Find where the given text appears and provide that cell's center as (x, y) coordinate. 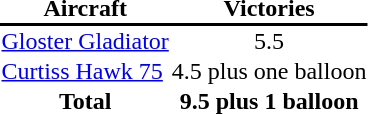
Gloster Gladiator (85, 41)
5.5 (269, 41)
4.5 plus one balloon (269, 71)
Curtiss Hawk 75 (85, 71)
